Scan for the cell matching the given text and deliver its (x, y) coordinate at center. 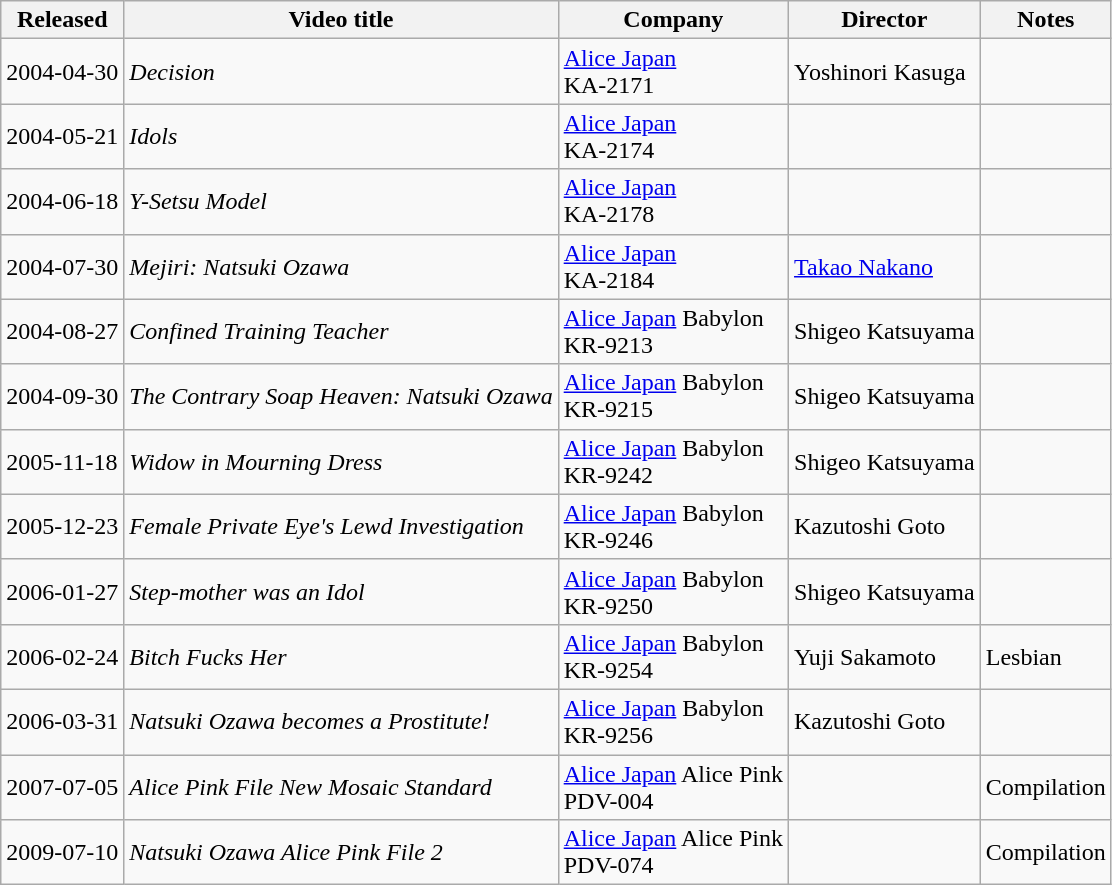
Alice JapanKA-2178 (673, 202)
Alice Japan BabylonKR-9250 (673, 592)
Mejiri: Natsuki Ozawa (341, 266)
Alice Japan Alice PinkPDV-074 (673, 852)
Step-mother was an Idol (341, 592)
Widow in Mourning Dress (341, 462)
Female Private Eye's Lewd Investigation (341, 526)
Alice JapanKA-2184 (673, 266)
Alice Japan BabylonKR-9256 (673, 722)
2006-03-31 (62, 722)
Yuji Sakamoto (885, 656)
Alice Japan BabylonKR-9215 (673, 396)
Director (885, 20)
Alice Japan BabylonKR-9254 (673, 656)
Video title (341, 20)
2004-08-27 (62, 332)
Natsuki Ozawa becomes a Prostitute! (341, 722)
Alice JapanKA-2171 (673, 72)
2006-02-24 (62, 656)
Confined Training Teacher (341, 332)
Takao Nakano (885, 266)
2005-11-18 (62, 462)
Y-Setsu Model (341, 202)
Alice JapanKA-2174 (673, 136)
Lesbian (1046, 656)
2004-06-18 (62, 202)
2004-04-30 (62, 72)
Idols (341, 136)
Notes (1046, 20)
Alice Pink File New Mosaic Standard (341, 786)
2004-07-30 (62, 266)
Bitch Fucks Her (341, 656)
2004-09-30 (62, 396)
Released (62, 20)
Alice Japan BabylonKR-9213 (673, 332)
2006-01-27 (62, 592)
2005-12-23 (62, 526)
Company (673, 20)
Alice Japan BabylonKR-9242 (673, 462)
Natsuki Ozawa Alice Pink File 2 (341, 852)
Decision (341, 72)
2007-07-05 (62, 786)
Alice Japan Alice PinkPDV-004 (673, 786)
The Contrary Soap Heaven: Natsuki Ozawa (341, 396)
Yoshinori Kasuga (885, 72)
Alice Japan BabylonKR-9246 (673, 526)
2009-07-10 (62, 852)
2004-05-21 (62, 136)
